Output the [X, Y] coordinate of the center of the cell containing the given text.  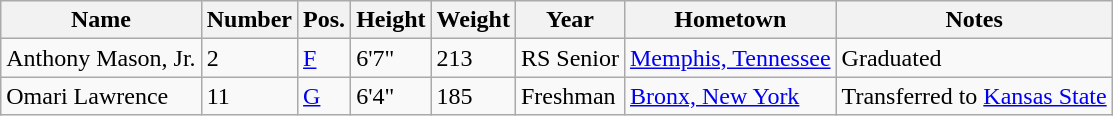
Name [101, 20]
RS Senior [570, 58]
11 [249, 96]
Bronx, New York [730, 96]
Memphis, Tennessee [730, 58]
Omari Lawrence [101, 96]
Hometown [730, 20]
2 [249, 58]
Pos. [324, 20]
Freshman [570, 96]
Weight [473, 20]
F [324, 58]
6'7" [391, 58]
Transferred to Kansas State [974, 96]
Graduated [974, 58]
Year [570, 20]
G [324, 96]
6'4" [391, 96]
185 [473, 96]
Number [249, 20]
Anthony Mason, Jr. [101, 58]
Height [391, 20]
Notes [974, 20]
213 [473, 58]
